Find where the given text appears and provide that cell's center as (X, Y) coordinate. 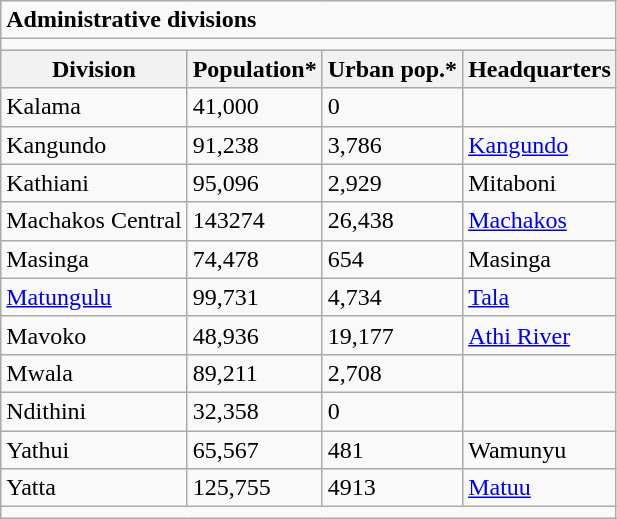
2,708 (392, 373)
32,358 (254, 411)
Ndithini (94, 411)
Kathiani (94, 183)
74,478 (254, 259)
3,786 (392, 145)
4913 (392, 488)
41,000 (254, 107)
Urban pop.* (392, 69)
Athi River (540, 335)
89,211 (254, 373)
Mavoko (94, 335)
Tala (540, 297)
19,177 (392, 335)
Mitaboni (540, 183)
99,731 (254, 297)
Machakos Central (94, 221)
2,929 (392, 183)
Matungulu (94, 297)
Administrative divisions (309, 20)
26,438 (392, 221)
Matuu (540, 488)
Wamunyu (540, 449)
125,755 (254, 488)
Kalama (94, 107)
Mwala (94, 373)
4,734 (392, 297)
95,096 (254, 183)
48,936 (254, 335)
Headquarters (540, 69)
65,567 (254, 449)
91,238 (254, 145)
Machakos (540, 221)
143274 (254, 221)
Division (94, 69)
Yatta (94, 488)
Yathui (94, 449)
654 (392, 259)
481 (392, 449)
Population* (254, 69)
